Scan for the cell matching the given text and deliver its [X, Y] coordinate at center. 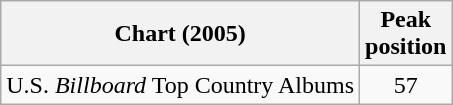
57 [406, 85]
Chart (2005) [180, 34]
Peakposition [406, 34]
U.S. Billboard Top Country Albums [180, 85]
